Output the [X, Y] coordinate of the center of the cell containing the given text.  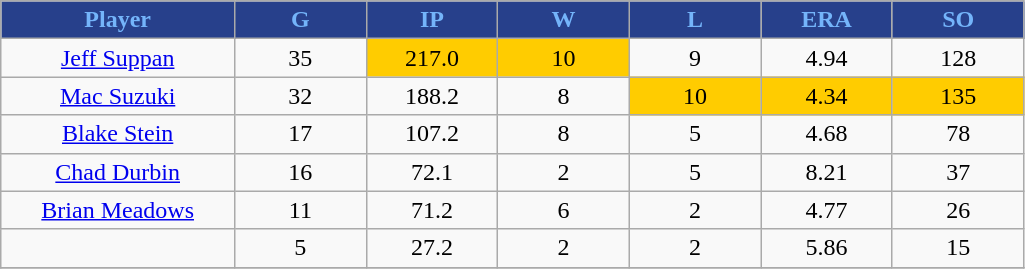
4.34 [827, 96]
Jeff Suppan [118, 58]
37 [958, 172]
ERA [827, 20]
27.2 [432, 248]
26 [958, 210]
L [695, 20]
IP [432, 20]
8.21 [827, 172]
SO [958, 20]
217.0 [432, 58]
32 [301, 96]
6 [564, 210]
35 [301, 58]
Blake Stein [118, 134]
Chad Durbin [118, 172]
72.1 [432, 172]
135 [958, 96]
15 [958, 248]
Mac Suzuki [118, 96]
4.68 [827, 134]
W [564, 20]
78 [958, 134]
Brian Meadows [118, 210]
4.94 [827, 58]
G [301, 20]
16 [301, 172]
Player [118, 20]
188.2 [432, 96]
4.77 [827, 210]
9 [695, 58]
128 [958, 58]
107.2 [432, 134]
11 [301, 210]
71.2 [432, 210]
5.86 [827, 248]
17 [301, 134]
